Capture the cell that displays the provided text and extract its (X, Y) central coordinate. 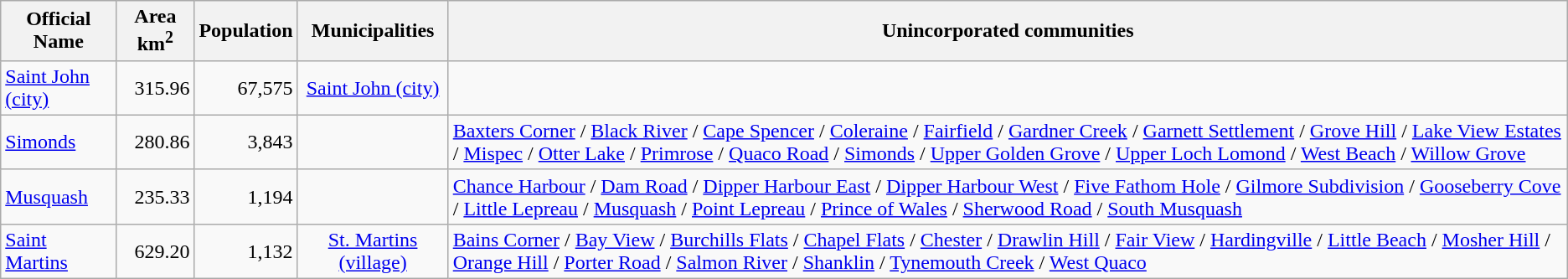
Official Name (59, 31)
629.20 (156, 251)
280.86 (156, 142)
Unincorporated communities (1008, 31)
315.96 (156, 87)
Municipalities (373, 31)
Saint Martins (59, 251)
St. Martins (village) (373, 251)
1,194 (246, 196)
Population (246, 31)
Area km2 (156, 31)
3,843 (246, 142)
67,575 (246, 87)
235.33 (156, 196)
Simonds (59, 142)
1,132 (246, 251)
Musquash (59, 196)
